Determine the [X, Y] coordinate at the center of the cell enclosing the given text.  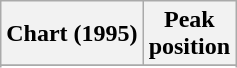
Peak position [189, 34]
Chart (1995) [72, 34]
